Return the [x, y] coordinate for the center point of the cell that contains the specified text.  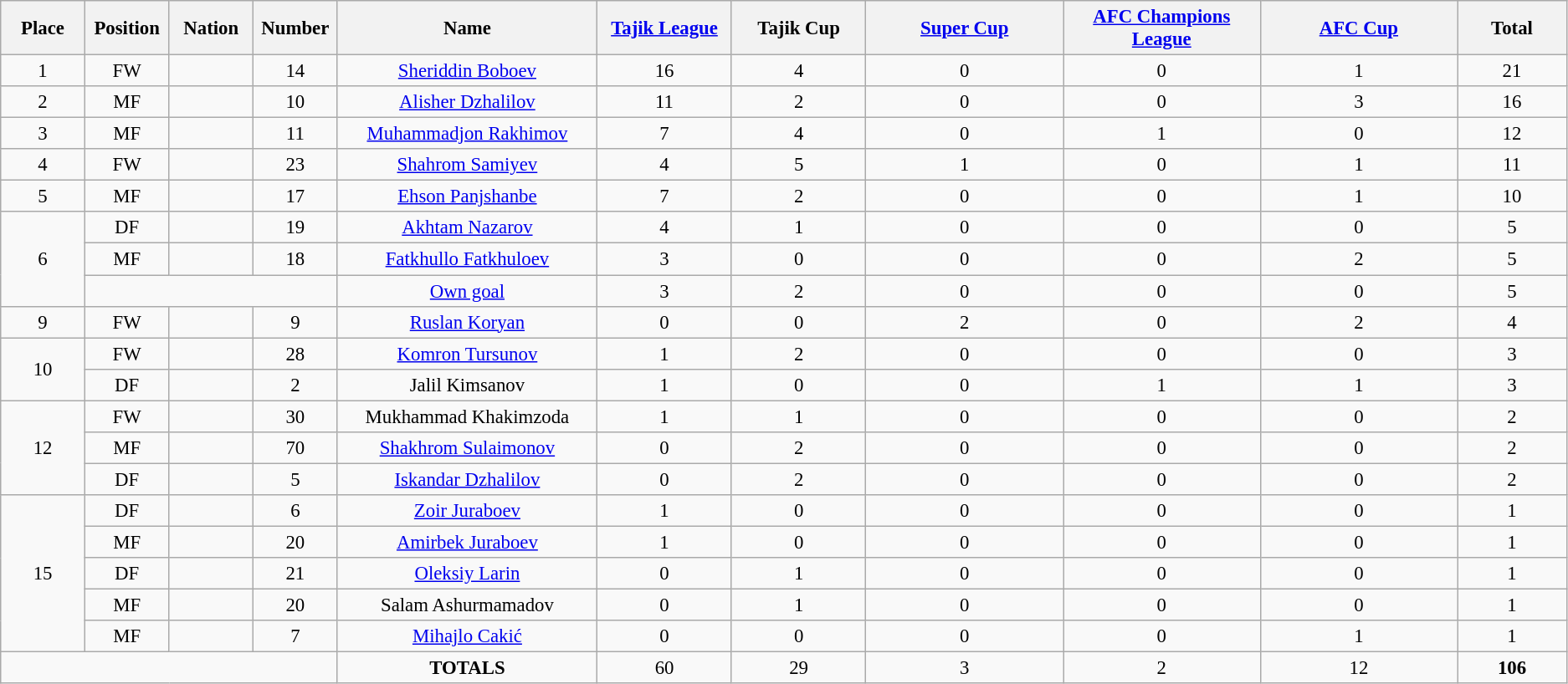
15 [44, 574]
14 [296, 71]
Name [467, 28]
Nation [211, 28]
Salam Ashurmamadov [467, 605]
17 [296, 197]
Place [44, 28]
Alisher Dzhalilov [467, 102]
19 [296, 228]
AFC Cup [1359, 28]
Mukhammad Khakimzoda [467, 416]
TOTALS [467, 668]
AFC Champions League [1161, 28]
Total [1513, 28]
Komron Tursunov [467, 354]
60 [664, 668]
30 [296, 416]
70 [296, 448]
Position [127, 28]
Ruslan Koryan [467, 322]
Iskandar Dzhalilov [467, 479]
Muhammadjon Rakhimov [467, 134]
29 [798, 668]
Shakhrom Sulaimonov [467, 448]
Ehson Panjshanbe [467, 197]
Own goal [467, 291]
18 [296, 259]
106 [1513, 668]
23 [296, 165]
Fatkhullo Fatkhuloev [467, 259]
Oleksiy Larin [467, 574]
Tajik League [664, 28]
Zoir Juraboev [467, 511]
28 [296, 354]
Number [296, 28]
Sheriddin Boboev [467, 71]
Shahrom Samiyev [467, 165]
Jalil Kimsanov [467, 385]
Tajik Cup [798, 28]
Mihajlo Cakić [467, 636]
Super Cup [965, 28]
Amirbek Juraboev [467, 542]
Akhtam Nazarov [467, 228]
